Detect which cell encompasses the target text, then output its [X, Y] center coordinate. 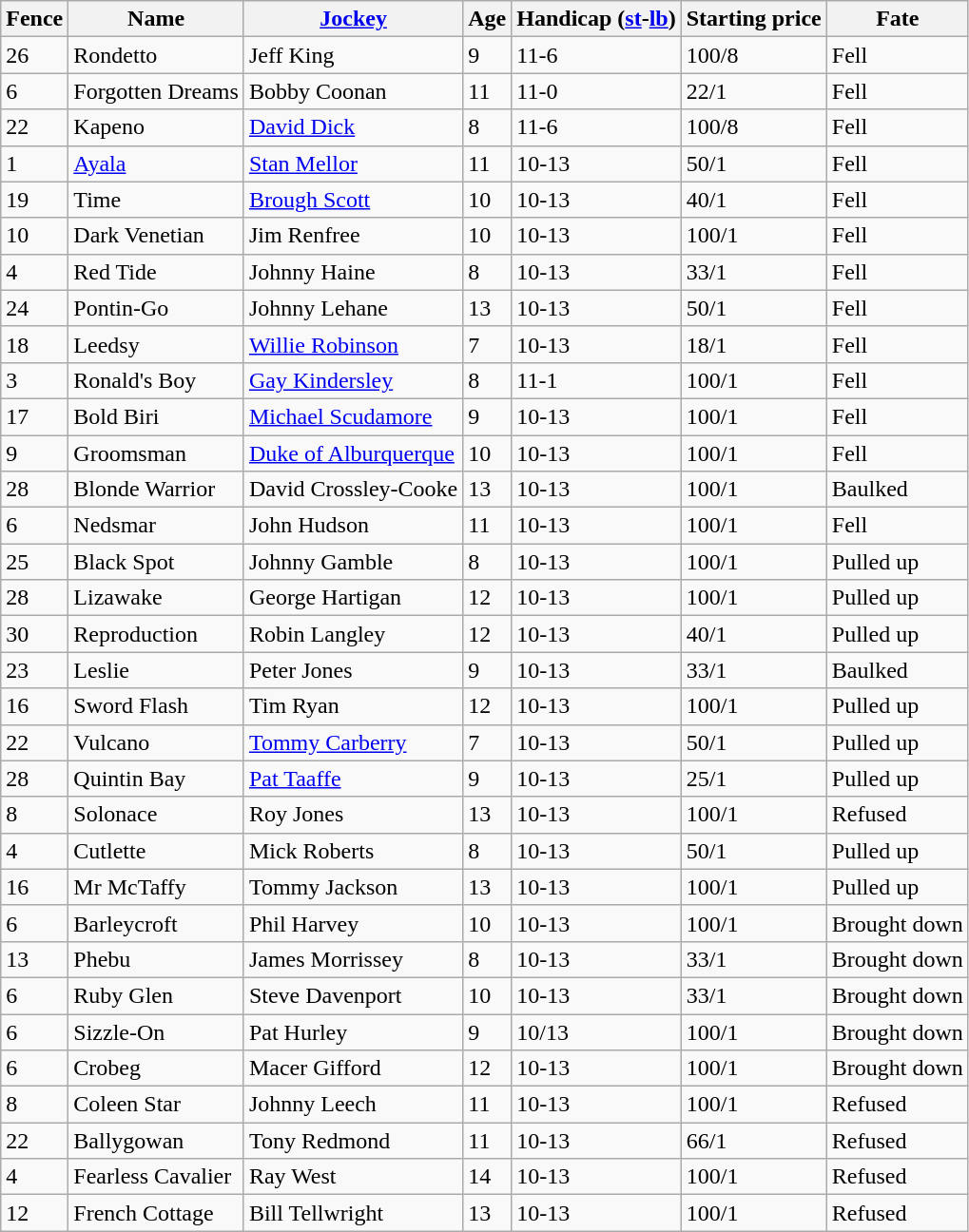
Sword Flash [156, 706]
Vulcano [156, 742]
Johnny Lehane [353, 308]
Bold Biri [156, 416]
Mick Roberts [353, 851]
Tony Redmond [353, 1141]
Fence [34, 19]
17 [34, 416]
Macer Gifford [353, 1068]
Jeff King [353, 55]
Michael Scudamore [353, 416]
10/13 [596, 1031]
Tommy Carberry [353, 742]
Kapeno [156, 127]
Coleen Star [156, 1105]
Johnny Gamble [353, 562]
Ronald's Boy [156, 380]
Blonde Warrior [156, 490]
Rondetto [156, 55]
Sizzle-On [156, 1031]
Leedsy [156, 344]
Pat Taaffe [353, 779]
25/1 [753, 779]
18/1 [753, 344]
Tommy Jackson [353, 887]
Ballygowan [156, 1141]
Red Tide [156, 272]
19 [34, 200]
Gay Kindersley [353, 380]
23 [34, 670]
Pat Hurley [353, 1031]
Ruby Glen [156, 995]
26 [34, 55]
22/1 [753, 91]
24 [34, 308]
Willie Robinson [353, 344]
11-1 [596, 380]
David Crossley-Cooke [353, 490]
Ray West [353, 1177]
Jockey [353, 19]
Pontin-Go [156, 308]
Stan Mellor [353, 164]
14 [487, 1177]
Phebu [156, 959]
Peter Jones [353, 670]
Robin Langley [353, 634]
Groomsman [156, 453]
11-0 [596, 91]
Roy Jones [353, 815]
Bobby Coonan [353, 91]
George Hartigan [353, 598]
Lizawake [156, 598]
John Hudson [353, 526]
Ayala [156, 164]
18 [34, 344]
Age [487, 19]
Starting price [753, 19]
Mr McTaffy [156, 887]
66/1 [753, 1141]
Brough Scott [353, 200]
Jim Renfree [353, 236]
Fearless Cavalier [156, 1177]
Handicap (st-lb) [596, 19]
Time [156, 200]
Solonace [156, 815]
Barleycroft [156, 923]
1 [34, 164]
Fate [898, 19]
James Morrissey [353, 959]
Bill Tellwright [353, 1213]
30 [34, 634]
25 [34, 562]
Phil Harvey [353, 923]
Cutlette [156, 851]
Reproduction [156, 634]
Nedsmar [156, 526]
French Cottage [156, 1213]
Johnny Leech [353, 1105]
Duke of Alburquerque [353, 453]
Steve Davenport [353, 995]
Forgotten Dreams [156, 91]
Tim Ryan [353, 706]
Johnny Haine [353, 272]
Quintin Bay [156, 779]
David Dick [353, 127]
Leslie [156, 670]
Name [156, 19]
Crobeg [156, 1068]
Dark Venetian [156, 236]
Black Spot [156, 562]
3 [34, 380]
